For the text-containing cell, return its midpoint in [X, Y] coordinate format. 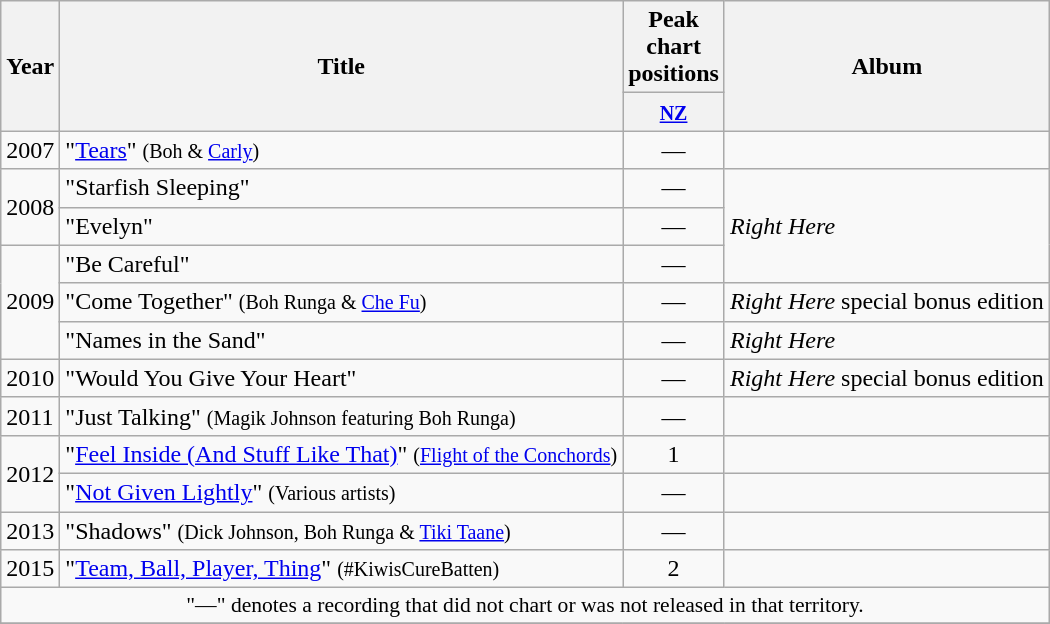
2009 [30, 302]
"Just Talking" (Magik Johnson featuring Boh Runga) [342, 416]
"Feel Inside (And Stuff Like That)" (Flight of the Conchords) [342, 454]
"Would You Give Your Heart" [342, 378]
1 [674, 454]
2011 [30, 416]
2012 [30, 473]
Title [342, 66]
"Starfish Sleeping" [342, 188]
2013 [30, 531]
"Be Careful" [342, 264]
"Names in the Sand" [342, 340]
"Shadows" (Dick Johnson, Boh Runga & Tiki Taane) [342, 531]
2010 [30, 378]
"Evelyn" [342, 226]
2008 [30, 207]
2 [674, 569]
Peak chart positions [674, 47]
"Come Together" (Boh Runga & Che Fu) [342, 302]
2007 [30, 150]
"Tears" (Boh & Carly) [342, 150]
"Not Given Lightly" (Various artists) [342, 492]
"—" denotes a recording that did not chart or was not released in that territory. [525, 606]
Album [886, 66]
2015 [30, 569]
"Team, Ball, Player, Thing" (#KiwisCureBatten) [342, 569]
Year [30, 66]
NZ [674, 112]
